Provide the [x, y] coordinate of the cell's center where the given text is located.  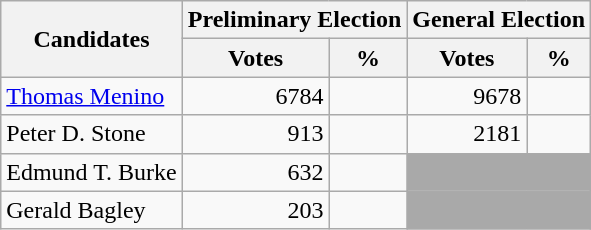
Preliminary Election [294, 20]
9678 [467, 96]
Edmund T. Burke [92, 172]
Peter D. Stone [92, 134]
Candidates [92, 39]
Gerald Bagley [92, 210]
203 [256, 210]
632 [256, 172]
General Election [499, 20]
6784 [256, 96]
2181 [467, 134]
Thomas Menino [92, 96]
913 [256, 134]
